Output the (X, Y) coordinate of the center of the cell containing the given text.  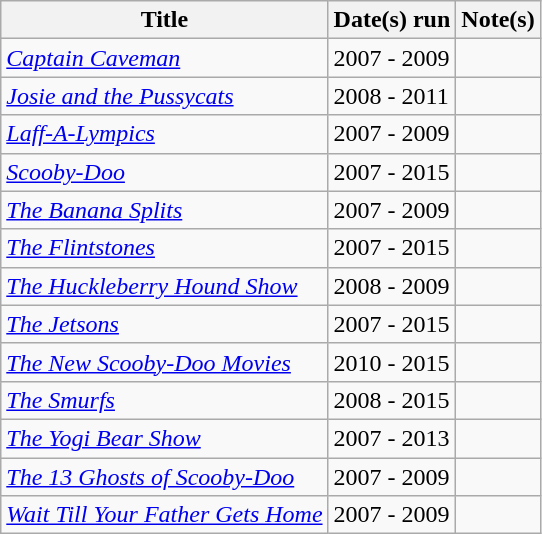
The 13 Ghosts of Scooby-Doo (164, 477)
Captain Caveman (164, 58)
2010 - 2015 (392, 362)
2008 - 2011 (392, 96)
Laff-A-Lympics (164, 134)
Wait Till Your Father Gets Home (164, 515)
The Huckleberry Hound Show (164, 286)
Scooby-Doo (164, 172)
2007 - 2013 (392, 438)
The Flintstones (164, 248)
2008 - 2009 (392, 286)
The Smurfs (164, 400)
Title (164, 20)
The Jetsons (164, 324)
Note(s) (498, 20)
The Yogi Bear Show (164, 438)
The Banana Splits (164, 210)
Date(s) run (392, 20)
The New Scooby-Doo Movies (164, 362)
2008 - 2015 (392, 400)
Josie and the Pussycats (164, 96)
